Find where the given text appears and provide that cell's center as [X, Y] coordinate. 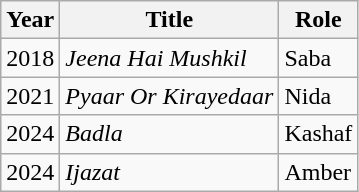
Kashaf [318, 134]
Saba [318, 58]
Year [30, 20]
Amber [318, 172]
Jeena Hai Mushkil [170, 58]
Title [170, 20]
Role [318, 20]
Pyaar Or Kirayedaar [170, 96]
Badla [170, 134]
2021 [30, 96]
Ijazat [170, 172]
Nida [318, 96]
2018 [30, 58]
